Determine the [x, y] coordinate at the center of the cell enclosing the given text.  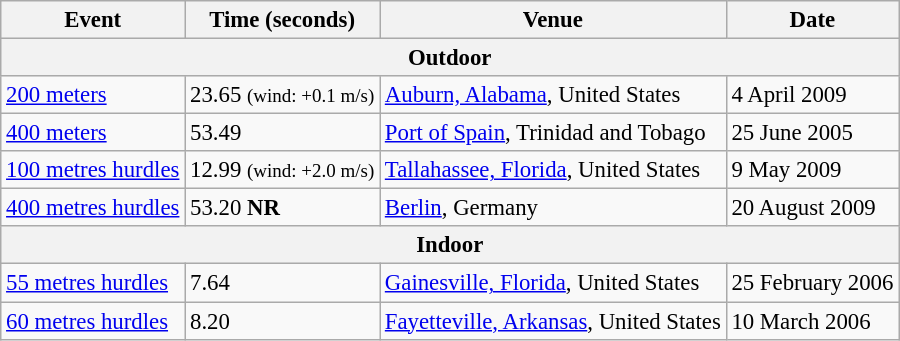
Port of Spain, Trinidad and Tobago [554, 133]
Gainesville, Florida, United States [554, 283]
Auburn, Alabama, United States [554, 95]
10 March 2006 [812, 321]
Outdoor [450, 58]
Tallahassee, Florida, United States [554, 170]
400 meters [93, 133]
4 April 2009 [812, 95]
25 February 2006 [812, 283]
25 June 2005 [812, 133]
Event [93, 20]
100 metres hurdles [93, 170]
Indoor [450, 245]
53.49 [282, 133]
8.20 [282, 321]
Fayetteville, Arkansas, United States [554, 321]
Date [812, 20]
Venue [554, 20]
20 August 2009 [812, 208]
Time (seconds) [282, 20]
9 May 2009 [812, 170]
7.64 [282, 283]
60 metres hurdles [93, 321]
400 metres hurdles [93, 208]
23.65 (wind: +0.1 m/s) [282, 95]
12.99 (wind: +2.0 m/s) [282, 170]
55 metres hurdles [93, 283]
Berlin, Germany [554, 208]
200 meters [93, 95]
53.20 NR [282, 208]
